Determine the (x, y) coordinate at the center of the cell enclosing the given text.  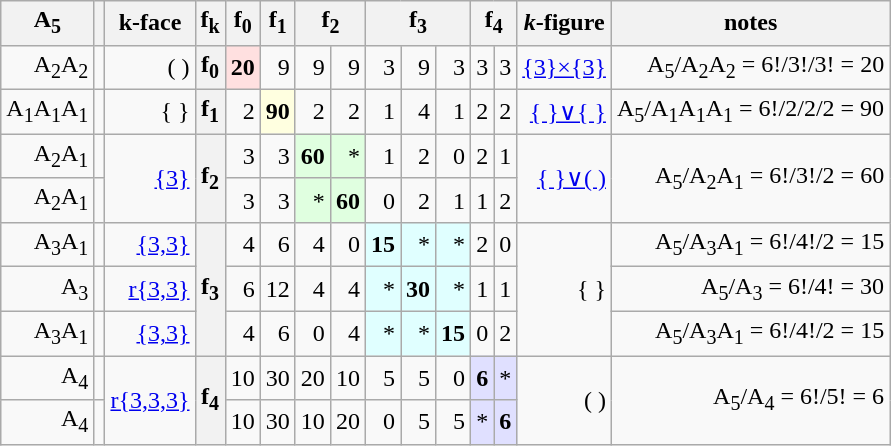
{3} (150, 178)
A5/A2A1 = 6!/3!/2 = 60 (750, 178)
A5/A4 = 6!/5! = 6 (750, 400)
notes (750, 23)
A1A1A1 (48, 111)
12 (278, 289)
A5 (48, 23)
k-figure (564, 23)
A5/A2A2 = 6!/3!/3! = 20 (750, 67)
A2A2 (48, 67)
{ }∨( ) (564, 178)
90 (278, 111)
r{3,3,3} (150, 400)
k-face (150, 23)
{ }∨{ } (564, 111)
A5/A3 = 6!/4! = 30 (750, 289)
A3 (48, 289)
fk (210, 23)
r{3,3} (150, 289)
A5/A1A1A1 = 6!/2/2/2 = 90 (750, 111)
{3}×{3} (564, 67)
